Search for the cell housing the specified text and yield its [x, y] center coordinate. 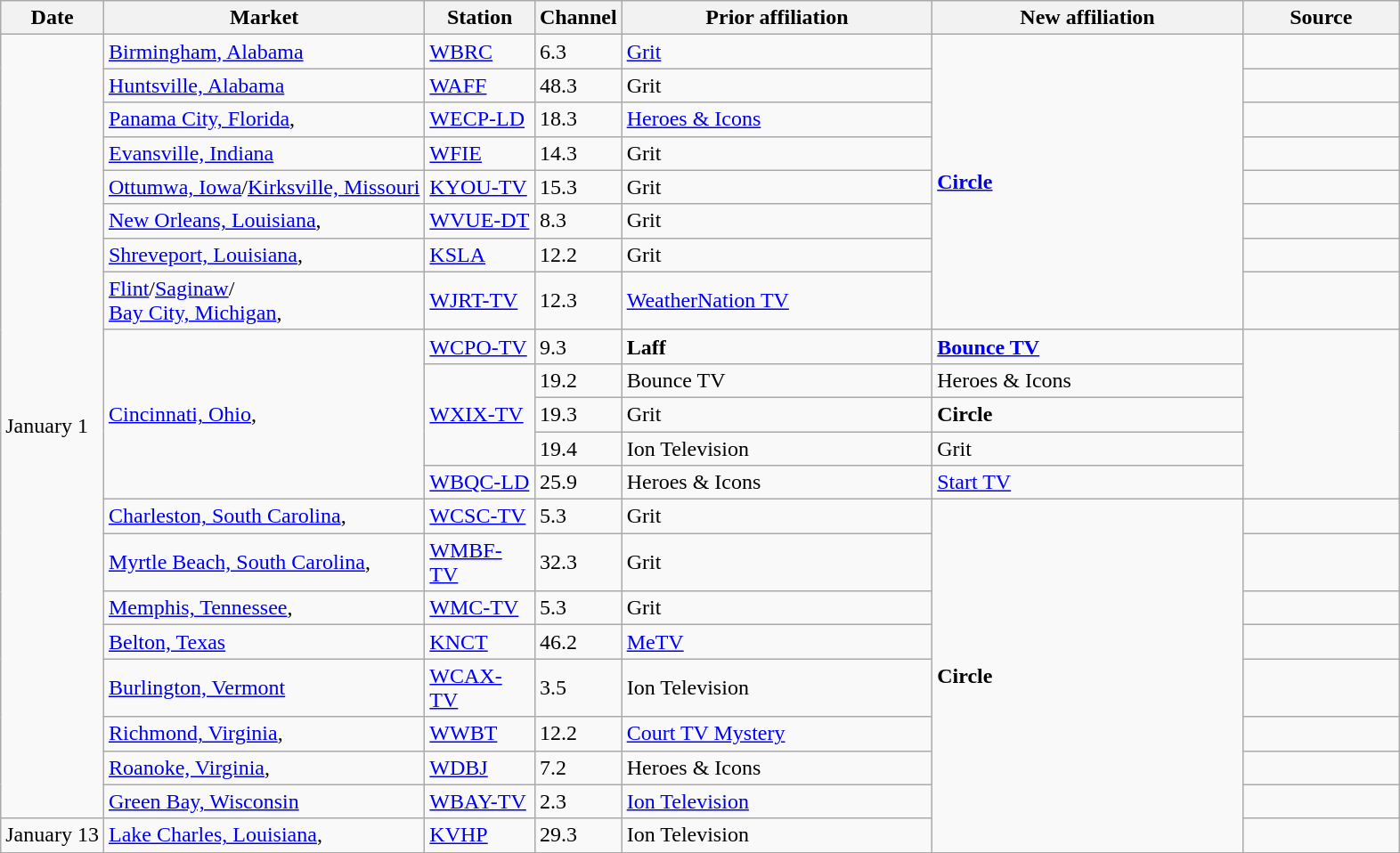
WCPO-TV [480, 346]
WAFF [480, 85]
WECP-LD [480, 119]
29.3 [578, 835]
7.2 [578, 768]
Station [480, 18]
WDBJ [480, 768]
Lake Charles, Louisiana, [264, 835]
Laff [777, 346]
WBRC [480, 52]
Roanoke, Virginia, [264, 768]
WWBT [480, 734]
32.3 [578, 563]
Prior affiliation [777, 18]
WMC-TV [480, 608]
19.2 [578, 380]
January 1 [53, 426]
Myrtle Beach, South Carolina, [264, 563]
19.3 [578, 414]
Burlington, Vermont [264, 687]
Charleston, South Carolina, [264, 516]
WBQC-LD [480, 483]
25.9 [578, 483]
Market [264, 18]
15.3 [578, 187]
Shreveport, Louisiana, [264, 255]
2.3 [578, 801]
12.3 [578, 301]
WJRT-TV [480, 301]
18.3 [578, 119]
WBAY-TV [480, 801]
Memphis, Tennessee, [264, 608]
KVHP [480, 835]
Date [53, 18]
WVUE-DT [480, 221]
Cincinnati, Ohio, [264, 414]
KSLA [480, 255]
46.2 [578, 642]
6.3 [578, 52]
9.3 [578, 346]
48.3 [578, 85]
WeatherNation TV [777, 301]
Source [1321, 18]
Panama City, Florida, [264, 119]
New affiliation [1088, 18]
WMBF-TV [480, 563]
Start TV [1088, 483]
Ottumwa, Iowa/Kirksville, Missouri [264, 187]
14.3 [578, 153]
WFIE [480, 153]
KNCT [480, 642]
New Orleans, Louisiana, [264, 221]
Birmingham, Alabama [264, 52]
3.5 [578, 687]
Channel [578, 18]
8.3 [578, 221]
WXIX-TV [480, 414]
Flint/Saginaw/Bay City, Michigan, [264, 301]
Belton, Texas [264, 642]
Green Bay, Wisconsin [264, 801]
KYOU-TV [480, 187]
January 13 [53, 835]
WCSC-TV [480, 516]
Evansville, Indiana [264, 153]
Richmond, Virginia, [264, 734]
Huntsville, Alabama [264, 85]
Court TV Mystery [777, 734]
19.4 [578, 448]
WCAX-TV [480, 687]
MeTV [777, 642]
